Output the [x, y] coordinate of the center of the cell containing the given text.  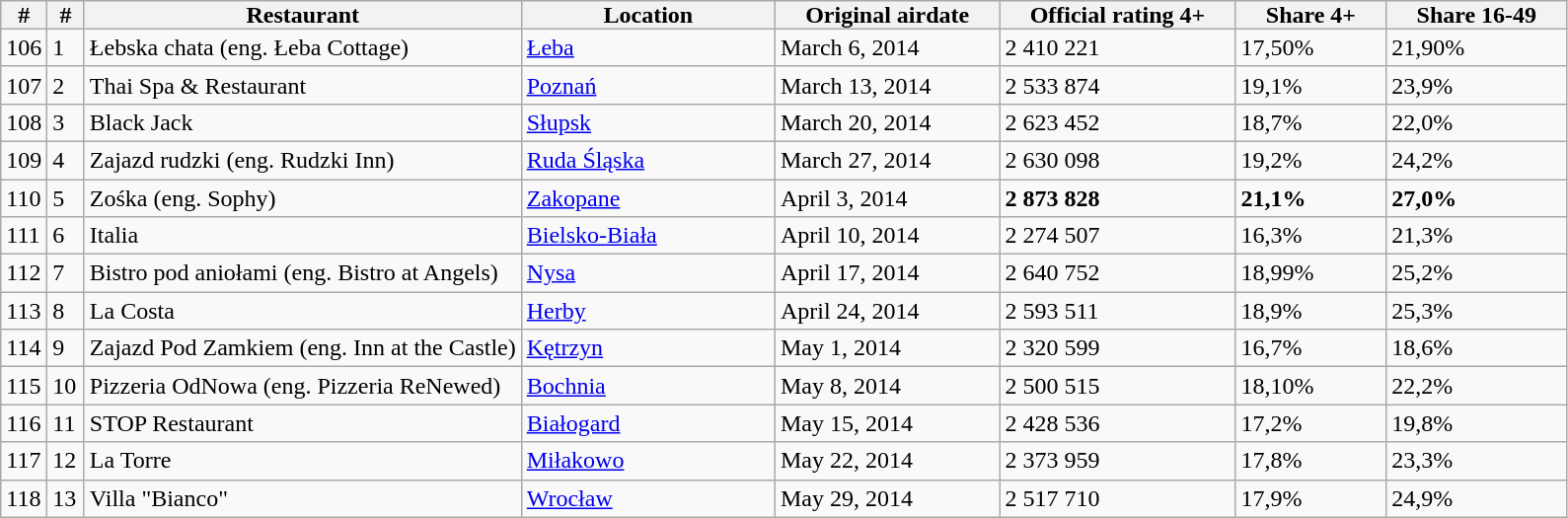
21,3% [1476, 236]
Ruda Śląska [647, 160]
May 29, 2014 [886, 498]
Nysa [647, 273]
21,90% [1476, 47]
Zajazd Pod Zamkiem (eng. Inn at the Castle) [302, 348]
2 640 752 [1117, 273]
25,3% [1476, 311]
106 [24, 47]
Black Jack [302, 122]
Villa "Bianco" [302, 498]
Pizzeria OdNowa (eng. Pizzeria ReNewed) [302, 386]
Poznań [647, 85]
23,9% [1476, 85]
25,2% [1476, 273]
Zakopane [647, 198]
Bochnia [647, 386]
La Costa [302, 311]
2 623 452 [1117, 122]
17,8% [1310, 461]
La Torre [302, 461]
18,6% [1476, 348]
3 [66, 122]
108 [24, 122]
Official rating 4+ [1117, 15]
17,2% [1310, 423]
22,2% [1476, 386]
13 [66, 498]
2 533 874 [1117, 85]
Share 16-49 [1476, 15]
Zośka (eng. Sophy) [302, 198]
17,50% [1310, 47]
April 17, 2014 [886, 273]
2 630 098 [1117, 160]
Zajazd rudzki (eng. Rudzki Inn) [302, 160]
7 [66, 273]
27,0% [1476, 198]
110 [24, 198]
2 410 221 [1117, 47]
6 [66, 236]
18,9% [1310, 311]
Wrocław [647, 498]
117 [24, 461]
115 [24, 386]
April 24, 2014 [886, 311]
16,3% [1310, 236]
STOP Restaurant [302, 423]
2 373 959 [1117, 461]
118 [24, 498]
18,10% [1310, 386]
2 873 828 [1117, 198]
21,1% [1310, 198]
107 [24, 85]
4 [66, 160]
113 [24, 311]
19,2% [1310, 160]
Bistro pod aniołami (eng. Bistro at Angels) [302, 273]
Łeba [647, 47]
1 [66, 47]
16,7% [1310, 348]
Location [647, 15]
Białogard [647, 423]
Restaurant [302, 15]
Original airdate [886, 15]
111 [24, 236]
Miłakowo [647, 461]
18,7% [1310, 122]
Kętrzyn [647, 348]
24,2% [1476, 160]
March 6, 2014 [886, 47]
May 1, 2014 [886, 348]
April 10, 2014 [886, 236]
114 [24, 348]
2 274 507 [1117, 236]
22,0% [1476, 122]
2 [66, 85]
19,1% [1310, 85]
May 15, 2014 [886, 423]
March 13, 2014 [886, 85]
17,9% [1310, 498]
109 [24, 160]
March 20, 2014 [886, 122]
Herby [647, 311]
Share 4+ [1310, 15]
9 [66, 348]
Thai Spa & Restaurant [302, 85]
May 8, 2014 [886, 386]
5 [66, 198]
May 22, 2014 [886, 461]
April 3, 2014 [886, 198]
2 517 710 [1117, 498]
March 27, 2014 [886, 160]
112 [24, 273]
2 593 511 [1117, 311]
Bielsko-Biała [647, 236]
Italia [302, 236]
8 [66, 311]
12 [66, 461]
23,3% [1476, 461]
2 320 599 [1117, 348]
Łebska chata (eng. Łeba Cottage) [302, 47]
19,8% [1476, 423]
2 428 536 [1117, 423]
24,9% [1476, 498]
18,99% [1310, 273]
10 [66, 386]
2 500 515 [1117, 386]
116 [24, 423]
Słupsk [647, 122]
11 [66, 423]
